Pinpoint the cell where the given text exists, returning its [X, Y] midpoint coordinate. 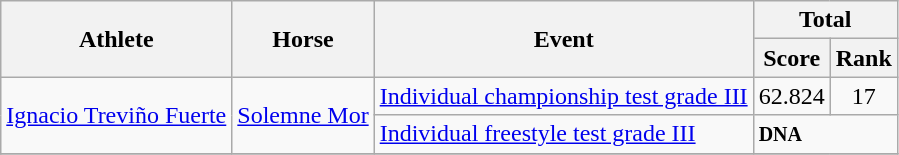
Event [564, 39]
Score [792, 58]
Athlete [116, 39]
Individual championship test grade III [564, 96]
17 [864, 96]
Ignacio Treviño Fuerte [116, 115]
62.824 [792, 96]
Total [825, 20]
Solemne Mor [303, 115]
DNA [825, 134]
Rank [864, 58]
Individual freestyle test grade III [564, 134]
Horse [303, 39]
